Return the [x, y] coordinate for the center point of the cell that contains the specified text.  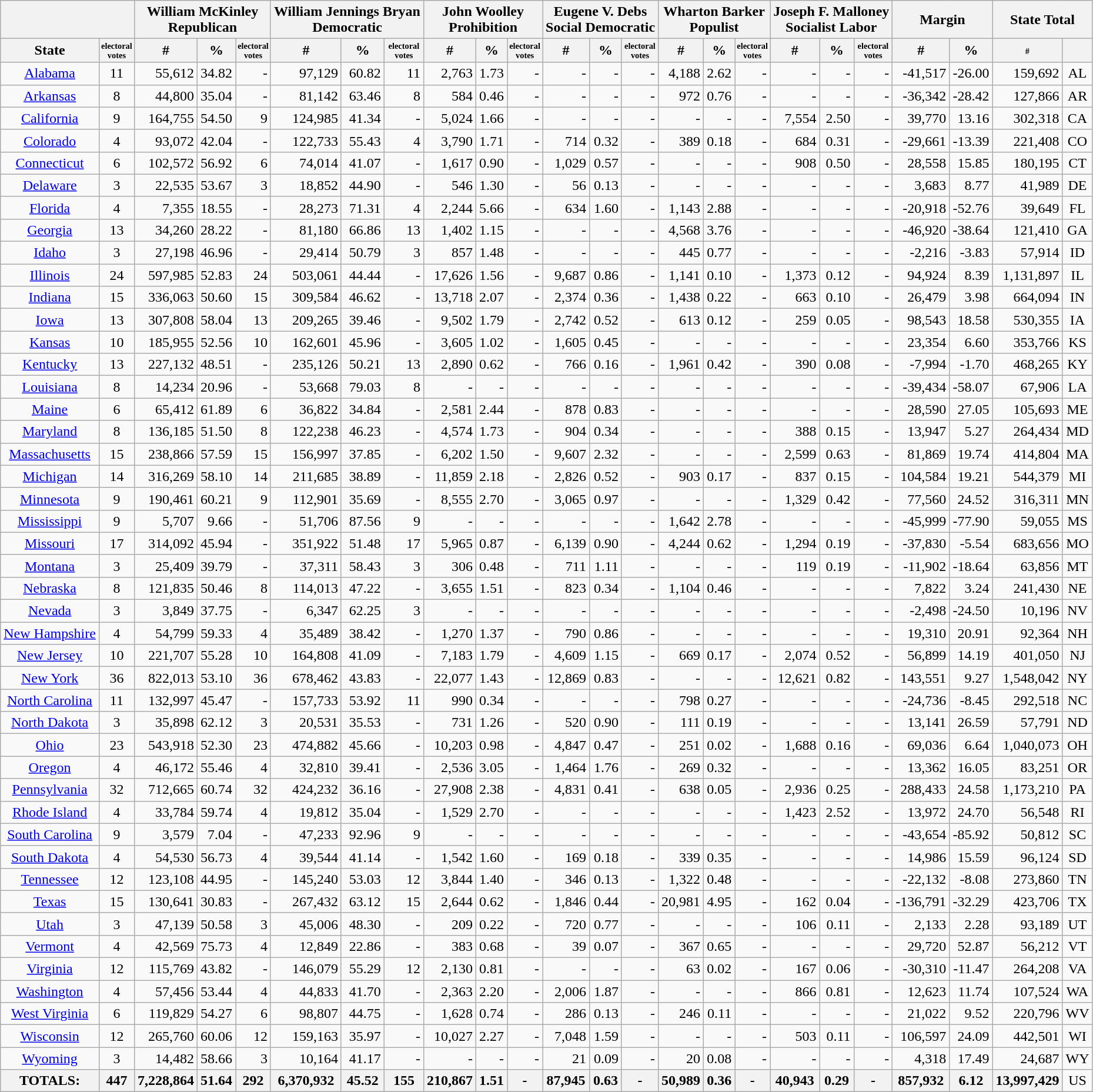
2,363 [449, 991]
712,665 [166, 790]
19,812 [306, 812]
North Carolina [50, 700]
Utah [50, 924]
22,535 [166, 185]
823 [566, 588]
132,997 [166, 700]
2.44 [492, 409]
684 [795, 141]
24.70 [971, 812]
Virginia [50, 969]
19.21 [971, 476]
RI [1077, 812]
857 [449, 253]
-85.92 [971, 834]
51.48 [362, 543]
44.95 [216, 879]
0.50 [837, 163]
0.09 [606, 1058]
MS [1077, 521]
37,311 [306, 566]
288,433 [921, 790]
2,074 [795, 656]
13,718 [449, 298]
4,847 [566, 745]
143,551 [921, 678]
720 [566, 924]
292,518 [1028, 700]
John WoolleyProhibition [483, 20]
1.26 [492, 723]
62.25 [362, 611]
264,208 [1028, 969]
613 [681, 320]
-39,434 [921, 387]
4,609 [566, 656]
57,456 [166, 991]
314,092 [166, 543]
102,572 [166, 163]
13,362 [921, 767]
13,947 [921, 432]
53.67 [216, 185]
12,621 [795, 678]
1,294 [795, 543]
14,234 [166, 387]
346 [566, 879]
0.07 [606, 946]
990 [449, 700]
0.47 [606, 745]
52.30 [216, 745]
309,584 [306, 298]
7,048 [566, 1036]
264,434 [1028, 432]
TOTALS: [50, 1081]
401,050 [1028, 656]
307,808 [166, 320]
24,687 [1028, 1058]
9.52 [971, 1014]
503,061 [306, 275]
23,354 [921, 342]
67,906 [1028, 387]
New York [50, 678]
41.14 [362, 857]
53.92 [362, 700]
39.79 [216, 566]
Washington [50, 991]
2,763 [449, 74]
10,203 [449, 745]
19,310 [921, 633]
50,989 [681, 1081]
US [1077, 1081]
3.98 [971, 298]
269 [681, 767]
NV [1077, 611]
8.77 [971, 185]
West Virginia [50, 1014]
7,355 [166, 208]
2.07 [492, 298]
1,322 [681, 879]
98,807 [306, 1014]
45.47 [216, 700]
167 [795, 969]
VT [1077, 946]
3,579 [166, 834]
9,687 [566, 275]
-5.54 [971, 543]
105,693 [1028, 409]
60.74 [216, 790]
45.52 [362, 1081]
259 [795, 320]
1.50 [492, 454]
William McKinleyRepublican [202, 20]
63.46 [362, 96]
6,347 [306, 611]
156,997 [306, 454]
39.41 [362, 767]
0.57 [606, 163]
-2,498 [921, 611]
17.49 [971, 1058]
1,173,210 [1028, 790]
238,866 [166, 454]
447 [116, 1081]
1.43 [492, 678]
83,251 [1028, 767]
NC [1077, 700]
1.71 [492, 141]
180,195 [1028, 163]
20,981 [681, 901]
Michigan [50, 476]
1,605 [566, 342]
46.96 [216, 253]
53.10 [216, 678]
94,924 [921, 275]
211,685 [306, 476]
UT [1077, 924]
29,414 [306, 253]
Ohio [50, 745]
1,628 [449, 1014]
56.73 [216, 857]
837 [795, 476]
38.89 [362, 476]
Nebraska [50, 588]
33,784 [166, 812]
302,318 [1028, 118]
58.04 [216, 320]
0.44 [606, 901]
714 [566, 141]
KY [1077, 365]
316,311 [1028, 499]
Florida [50, 208]
48.51 [216, 365]
87.56 [362, 521]
0.82 [837, 678]
63.12 [362, 901]
Kansas [50, 342]
35.53 [362, 723]
10,164 [306, 1058]
KS [1077, 342]
IL [1077, 275]
111 [681, 723]
123,108 [166, 879]
38.42 [362, 633]
92,364 [1028, 633]
0.97 [606, 499]
Tennessee [50, 879]
30.83 [216, 901]
53.44 [216, 991]
State Total [1042, 20]
45,006 [306, 924]
0.65 [720, 946]
584 [449, 96]
1,104 [681, 588]
53.03 [362, 879]
122,238 [306, 432]
LA [1077, 387]
663 [795, 298]
7,554 [795, 118]
New Jersey [50, 656]
388 [795, 432]
74,014 [306, 163]
26,479 [921, 298]
96,124 [1028, 857]
6,202 [449, 454]
52.87 [971, 946]
127,866 [1028, 96]
155 [403, 1081]
3.76 [720, 230]
60.82 [362, 74]
29,720 [921, 946]
5,965 [449, 543]
1,141 [681, 275]
60.06 [216, 1036]
50.79 [362, 253]
NH [1077, 633]
162 [795, 901]
530,355 [1028, 320]
227,132 [166, 365]
-1.70 [971, 365]
822,013 [166, 678]
1.76 [606, 767]
251 [681, 745]
50.60 [216, 298]
-24.50 [971, 611]
35.97 [362, 1036]
-3.83 [971, 253]
1.30 [492, 185]
866 [795, 991]
3,065 [566, 499]
44.44 [362, 275]
81,142 [306, 96]
878 [566, 409]
-24,736 [921, 700]
15.85 [971, 163]
119 [795, 566]
47,139 [166, 924]
81,869 [921, 454]
292 [253, 1081]
2,581 [449, 409]
-28.42 [971, 96]
Illinois [50, 275]
-45,999 [921, 521]
766 [566, 365]
60.21 [216, 499]
-52.76 [971, 208]
9.27 [971, 678]
4,318 [921, 1058]
Indiana [50, 298]
7,183 [449, 656]
MA [1077, 454]
59.74 [216, 812]
-77.90 [971, 521]
61.89 [216, 409]
OH [1077, 745]
20.91 [971, 633]
119,829 [166, 1014]
731 [449, 723]
6,370,932 [306, 1081]
2,826 [566, 476]
711 [566, 566]
3,605 [449, 342]
Wyoming [50, 1058]
Alabama [50, 74]
2,536 [449, 767]
544,379 [1028, 476]
-22,132 [921, 879]
1,846 [566, 901]
0.35 [720, 857]
TX [1077, 901]
157,733 [306, 700]
4,574 [449, 432]
13,997,429 [1028, 1081]
0.74 [492, 1014]
46.62 [362, 298]
0.31 [837, 141]
28,273 [306, 208]
4.95 [720, 901]
IA [1077, 320]
57,914 [1028, 253]
389 [681, 141]
503 [795, 1036]
MO [1077, 543]
IN [1077, 298]
53,668 [306, 387]
WY [1077, 1058]
474,882 [306, 745]
185,955 [166, 342]
124,985 [306, 118]
VA [1077, 969]
William Jennings BryanDemocratic [347, 20]
241,430 [1028, 588]
50.21 [362, 365]
54.27 [216, 1014]
36.16 [362, 790]
7,822 [921, 588]
-11.47 [971, 969]
2,133 [921, 924]
209,265 [306, 320]
Montana [50, 566]
NE [1077, 588]
62.12 [216, 723]
39,649 [1028, 208]
25,409 [166, 566]
-32.29 [971, 901]
286 [566, 1014]
CA [1077, 118]
106 [795, 924]
41.70 [362, 991]
Georgia [50, 230]
71.31 [362, 208]
159,692 [1028, 74]
58.66 [216, 1058]
0.29 [837, 1081]
56,899 [921, 656]
Delaware [50, 185]
20 [681, 1058]
972 [681, 96]
2.28 [971, 924]
28,590 [921, 409]
11,859 [449, 476]
14.19 [971, 656]
15.59 [971, 857]
Eugene V. DebsSocial Democratic [601, 20]
0.76 [720, 96]
3.24 [971, 588]
-41,517 [921, 74]
-29,661 [921, 141]
37.85 [362, 454]
6.64 [971, 745]
9,502 [449, 320]
12,849 [306, 946]
114,013 [306, 588]
1,329 [795, 499]
Wisconsin [50, 1036]
55.46 [216, 767]
28,558 [921, 163]
162,601 [306, 342]
43.82 [216, 969]
1.66 [492, 118]
Maryland [50, 432]
0.87 [492, 543]
16.05 [971, 767]
Iowa [50, 320]
37.75 [216, 611]
40,943 [795, 1081]
-136,791 [921, 901]
ND [1077, 723]
424,232 [306, 790]
56 [566, 185]
442,501 [1028, 1036]
678,462 [306, 678]
4,568 [681, 230]
Minnesota [50, 499]
39 [566, 946]
46.23 [362, 432]
857,932 [921, 1081]
55,612 [166, 74]
28.22 [216, 230]
35.69 [362, 499]
2.78 [720, 521]
41.09 [362, 656]
904 [566, 432]
Connecticut [50, 163]
44.75 [362, 1014]
1,688 [795, 745]
Louisiana [50, 387]
93,072 [166, 141]
209 [449, 924]
423,706 [1028, 901]
WA [1077, 991]
46,172 [166, 767]
1,029 [566, 163]
316,269 [166, 476]
54.50 [216, 118]
50.46 [216, 588]
664,094 [1028, 298]
24.52 [971, 499]
AR [1077, 96]
39,770 [921, 118]
41.17 [362, 1058]
92.96 [362, 834]
1.11 [606, 566]
1,402 [449, 230]
5,707 [166, 521]
1,270 [449, 633]
1,529 [449, 812]
146,079 [306, 969]
39.46 [362, 320]
638 [681, 790]
Kentucky [50, 365]
FL [1077, 208]
OR [1077, 767]
246 [681, 1014]
1,143 [681, 208]
AL [1077, 74]
ID [1077, 253]
306 [449, 566]
27,198 [166, 253]
1,642 [681, 521]
87,945 [566, 1081]
8.39 [971, 275]
Oregon [50, 767]
22.86 [362, 946]
SC [1077, 834]
34.82 [216, 74]
2.32 [606, 454]
221,707 [166, 656]
351,922 [306, 543]
12,869 [566, 678]
39,544 [306, 857]
3,849 [166, 611]
2,130 [449, 969]
52.83 [216, 275]
California [50, 118]
136,185 [166, 432]
115,769 [166, 969]
2.20 [492, 991]
-43,654 [921, 834]
6.12 [971, 1081]
1,542 [449, 857]
1.56 [492, 275]
2,599 [795, 454]
122,733 [306, 141]
3,790 [449, 141]
3,683 [921, 185]
Pennsylvania [50, 790]
44.90 [362, 185]
Margin [942, 20]
77,560 [921, 499]
-30,310 [921, 969]
South Carolina [50, 834]
2,374 [566, 298]
MI [1077, 476]
58.10 [216, 476]
0.25 [837, 790]
1,438 [681, 298]
-8.08 [971, 879]
22,077 [449, 678]
798 [681, 700]
75.73 [216, 946]
468,265 [1028, 365]
4,188 [681, 74]
Idaho [50, 253]
2.38 [492, 790]
2,890 [449, 365]
18,852 [306, 185]
13,141 [921, 723]
0.45 [606, 342]
79.03 [362, 387]
48.30 [362, 924]
5.66 [492, 208]
546 [449, 185]
20,531 [306, 723]
42,569 [166, 946]
43.83 [362, 678]
63 [681, 969]
44,800 [166, 96]
273,860 [1028, 879]
908 [795, 163]
59,055 [1028, 521]
45.96 [362, 342]
235,126 [306, 365]
Joseph F. MalloneySocialist Labor [831, 20]
2.18 [492, 476]
5.27 [971, 432]
44,833 [306, 991]
1,131,897 [1028, 275]
107,524 [1028, 991]
445 [681, 253]
26.59 [971, 723]
1,961 [681, 365]
ME [1077, 409]
State [50, 51]
4,831 [566, 790]
1,464 [566, 767]
58.43 [362, 566]
50.58 [216, 924]
42.04 [216, 141]
-11,902 [921, 566]
17,626 [449, 275]
98,543 [921, 320]
81,180 [306, 230]
69,036 [921, 745]
55.43 [362, 141]
383 [449, 946]
41.07 [362, 163]
0.04 [837, 901]
121,410 [1028, 230]
0.41 [606, 790]
24.58 [971, 790]
634 [566, 208]
11.74 [971, 991]
MN [1077, 499]
55.29 [362, 969]
159,163 [306, 1036]
14,986 [921, 857]
1,040,073 [1028, 745]
47,233 [306, 834]
6,139 [566, 543]
104,584 [921, 476]
45.94 [216, 543]
NJ [1077, 656]
1.87 [606, 991]
8,555 [449, 499]
210,867 [449, 1081]
2.50 [837, 118]
20.96 [216, 387]
-18.64 [971, 566]
WV [1077, 1014]
34,260 [166, 230]
35,489 [306, 633]
35,898 [166, 723]
353,766 [1028, 342]
220,796 [1028, 1014]
WI [1077, 1036]
4,244 [681, 543]
-2,216 [921, 253]
27,908 [449, 790]
DE [1077, 185]
0.06 [837, 969]
PA [1077, 790]
27.05 [971, 409]
21,022 [921, 1014]
169 [566, 857]
13.16 [971, 118]
51.50 [216, 432]
267,432 [306, 901]
19.74 [971, 454]
56.92 [216, 163]
13,972 [921, 812]
Vermont [50, 946]
65,412 [166, 409]
New Hampshire [50, 633]
Texas [50, 901]
3.05 [492, 767]
112,901 [306, 499]
1.59 [606, 1036]
24.09 [971, 1036]
MD [1077, 432]
7.04 [216, 834]
-8.45 [971, 700]
Wharton BarkerPopulist [714, 20]
97,129 [306, 74]
GA [1077, 230]
221,408 [1028, 141]
164,808 [306, 656]
3,655 [449, 588]
145,240 [306, 879]
2,006 [566, 991]
Colorado [50, 141]
-20,918 [921, 208]
2,244 [449, 208]
9.66 [216, 521]
50,812 [1028, 834]
1,373 [795, 275]
790 [566, 633]
-26.00 [971, 74]
10,027 [449, 1036]
2.88 [720, 208]
0.98 [492, 745]
0.27 [720, 700]
9,607 [566, 454]
339 [681, 857]
93,189 [1028, 924]
55.28 [216, 656]
390 [795, 365]
0.68 [492, 946]
3,844 [449, 879]
903 [681, 476]
21 [566, 1058]
Missouri [50, 543]
336,063 [166, 298]
45.66 [362, 745]
63,856 [1028, 566]
TN [1077, 879]
SD [1077, 857]
-13.39 [971, 141]
12,623 [921, 991]
CT [1077, 163]
Massachusetts [50, 454]
6.60 [971, 342]
265,760 [166, 1036]
-7,994 [921, 365]
Rhode Island [50, 812]
683,656 [1028, 543]
52.56 [216, 342]
-36,342 [921, 96]
Nevada [50, 611]
7,228,864 [166, 1081]
-58.07 [971, 387]
Maine [50, 409]
414,804 [1028, 454]
1.48 [492, 253]
South Dakota [50, 857]
North Dakota [50, 723]
34.84 [362, 409]
2,742 [566, 320]
164,755 [166, 118]
2,644 [449, 901]
14,482 [166, 1058]
66.86 [362, 230]
CO [1077, 141]
2.62 [720, 74]
NY [1077, 678]
MT [1077, 566]
-46,920 [921, 230]
18.58 [971, 320]
51,706 [306, 521]
1.40 [492, 879]
121,835 [166, 588]
54,530 [166, 857]
56,548 [1028, 812]
1,423 [795, 812]
32,810 [306, 767]
1.02 [492, 342]
1.37 [492, 633]
2.27 [492, 1036]
190,461 [166, 499]
597,985 [166, 275]
54,799 [166, 633]
10,196 [1028, 611]
56,212 [1028, 946]
41,989 [1028, 185]
57,791 [1028, 723]
130,641 [166, 901]
106,597 [921, 1036]
2.52 [837, 812]
-37,830 [921, 543]
1,548,042 [1028, 678]
520 [566, 723]
47.22 [362, 588]
36,822 [306, 409]
18.55 [216, 208]
Arkansas [50, 96]
1,617 [449, 163]
57.59 [216, 454]
367 [681, 946]
51.64 [216, 1081]
-38.64 [971, 230]
59.33 [216, 633]
5,024 [449, 118]
543,918 [166, 745]
Mississippi [50, 521]
669 [681, 656]
2,936 [795, 790]
41.34 [362, 118]
